Provide the [X, Y] coordinate of the cell's center where the given text is located.  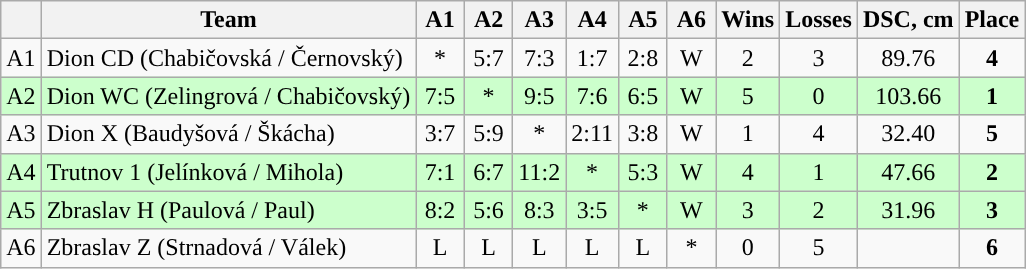
5:6 [488, 210]
5:3 [644, 172]
8:2 [440, 210]
3:7 [440, 134]
Wins [748, 20]
Team [228, 20]
Zbraslav H (Paulová / Paul) [228, 210]
11:2 [540, 172]
32.40 [908, 134]
1:7 [592, 58]
7:5 [440, 96]
2:8 [644, 58]
8:3 [540, 210]
47.66 [908, 172]
7:3 [540, 58]
6:7 [488, 172]
DSC, cm [908, 20]
3:5 [592, 210]
6 [992, 248]
5:9 [488, 134]
Dion X (Baudyšová / Škácha) [228, 134]
9:5 [540, 96]
7:6 [592, 96]
5:7 [488, 58]
7:1 [440, 172]
Trutnov 1 (Jelínková / Mihola) [228, 172]
Dion WC (Zelingrová / Chabičovský) [228, 96]
89.76 [908, 58]
31.96 [908, 210]
Zbraslav Z (Strnadová / Válek) [228, 248]
3:8 [644, 134]
2:11 [592, 134]
6:5 [644, 96]
Dion CD (Chabičovská / Černovský) [228, 58]
103.66 [908, 96]
Losses [819, 20]
Place [992, 20]
